Return the (x, y) coordinate for the center point of the cell that contains the specified text.  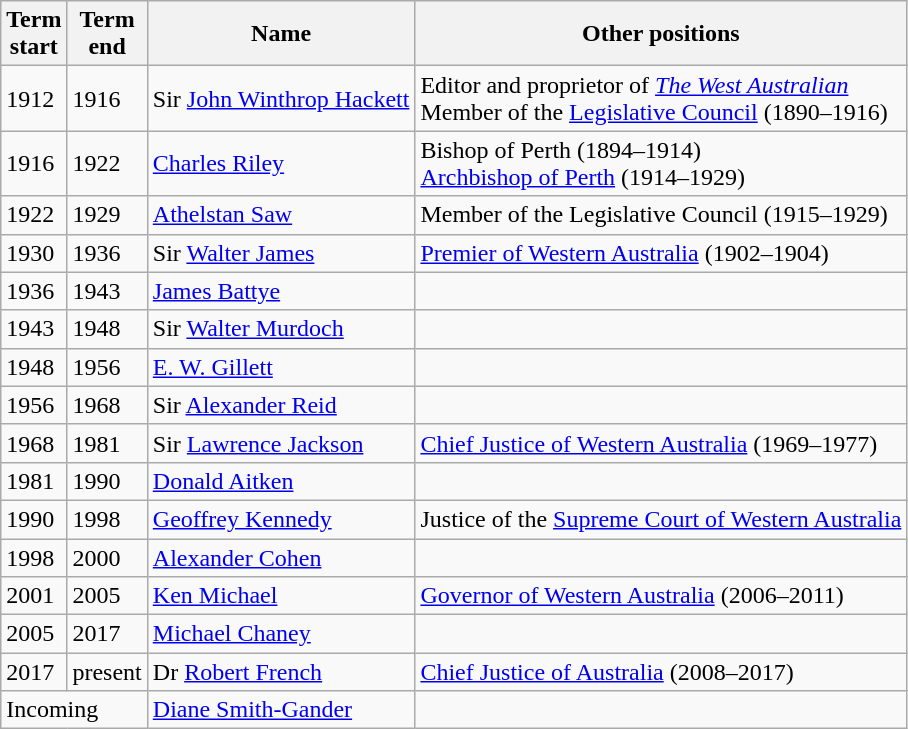
Diane Smith-Gander (281, 710)
Governor of Western Australia (2006–2011) (661, 596)
Athelstan Saw (281, 215)
2000 (107, 557)
1929 (107, 215)
Sir John Winthrop Hackett (281, 98)
Alexander Cohen (281, 557)
Justice of the Supreme Court of Western Australia (661, 519)
Termend (107, 34)
Donald Aitken (281, 481)
Sir Walter James (281, 253)
Bishop of Perth (1894–1914)Archbishop of Perth (1914–1929) (661, 164)
Charles Riley (281, 164)
Ken Michael (281, 596)
Sir Walter Murdoch (281, 329)
Sir Alexander Reid (281, 405)
present (107, 672)
E. W. Gillett (281, 367)
Michael Chaney (281, 634)
Member of the Legislative Council (1915–1929) (661, 215)
Other positions (661, 34)
James Battye (281, 291)
Chief Justice of Australia (2008–2017) (661, 672)
Dr Robert French (281, 672)
Geoffrey Kennedy (281, 519)
1930 (34, 253)
1912 (34, 98)
Premier of Western Australia (1902–1904) (661, 253)
Editor and proprietor of The West AustralianMember of the Legislative Council (1890–1916) (661, 98)
Termstart (34, 34)
Sir Lawrence Jackson (281, 443)
2001 (34, 596)
Chief Justice of Western Australia (1969–1977) (661, 443)
Name (281, 34)
Incoming (74, 710)
